Extract the [X, Y] coordinate from the center of the cell holding the provided text.  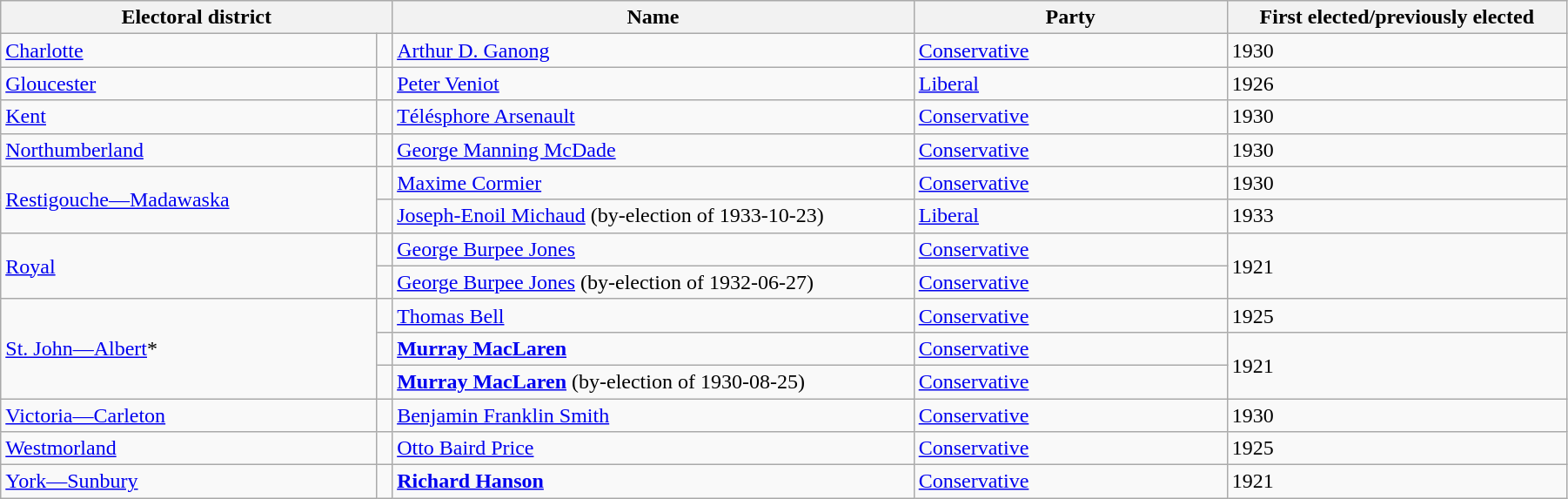
Kent [189, 117]
Northumberland [189, 150]
Party [1070, 17]
Electoral district [197, 17]
Westmorland [189, 448]
Richard Hanson [653, 482]
George Manning McDade [653, 150]
Maxime Cormier [653, 183]
Otto Baird Price [653, 448]
St. John—Albert* [189, 348]
Arthur D. Ganong [653, 51]
Télésphore Arsenault [653, 117]
George Burpee Jones [653, 249]
Restigouche—Madawaska [189, 199]
First elected/previously elected [1397, 17]
1933 [1397, 216]
Thomas Bell [653, 315]
Joseph-Enoil Michaud (by-election of 1933-10-23) [653, 216]
Murray MacLaren (by-election of 1930-08-25) [653, 381]
Murray MacLaren [653, 348]
York—Sunbury [189, 482]
Royal [189, 266]
Benjamin Franklin Smith [653, 415]
Victoria—Carleton [189, 415]
Charlotte [189, 51]
1926 [1397, 84]
Gloucester [189, 84]
Peter Veniot [653, 84]
George Burpee Jones (by-election of 1932-06-27) [653, 282]
Name [653, 17]
